Search for the cell housing the specified text and yield its (x, y) center coordinate. 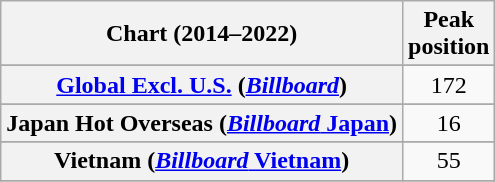
16 (449, 123)
Vietnam (Billboard Vietnam) (202, 161)
Chart (2014–2022) (202, 34)
172 (449, 85)
Global Excl. U.S. (Billboard) (202, 85)
Japan Hot Overseas (Billboard Japan) (202, 123)
55 (449, 161)
Peakposition (449, 34)
